Extract the [X, Y] coordinate from the center of the cell holding the provided text.  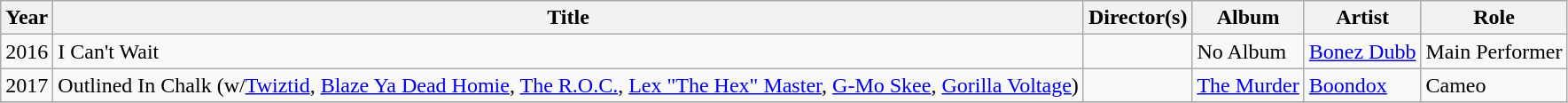
Album [1248, 18]
2016 [27, 51]
Cameo [1494, 85]
2017 [27, 85]
Main Performer [1494, 51]
The Murder [1248, 85]
Director(s) [1138, 18]
Year [27, 18]
I Can't Wait [569, 51]
No Album [1248, 51]
Role [1494, 18]
Title [569, 18]
Outlined In Chalk (w/Twiztid, Blaze Ya Dead Homie, The R.O.C., Lex "The Hex" Master, G-Mo Skee, Gorilla Voltage) [569, 85]
Boondox [1362, 85]
Artist [1362, 18]
Bonez Dubb [1362, 51]
